Identify which cell holds the provided text, then report its [x, y] central coordinate. 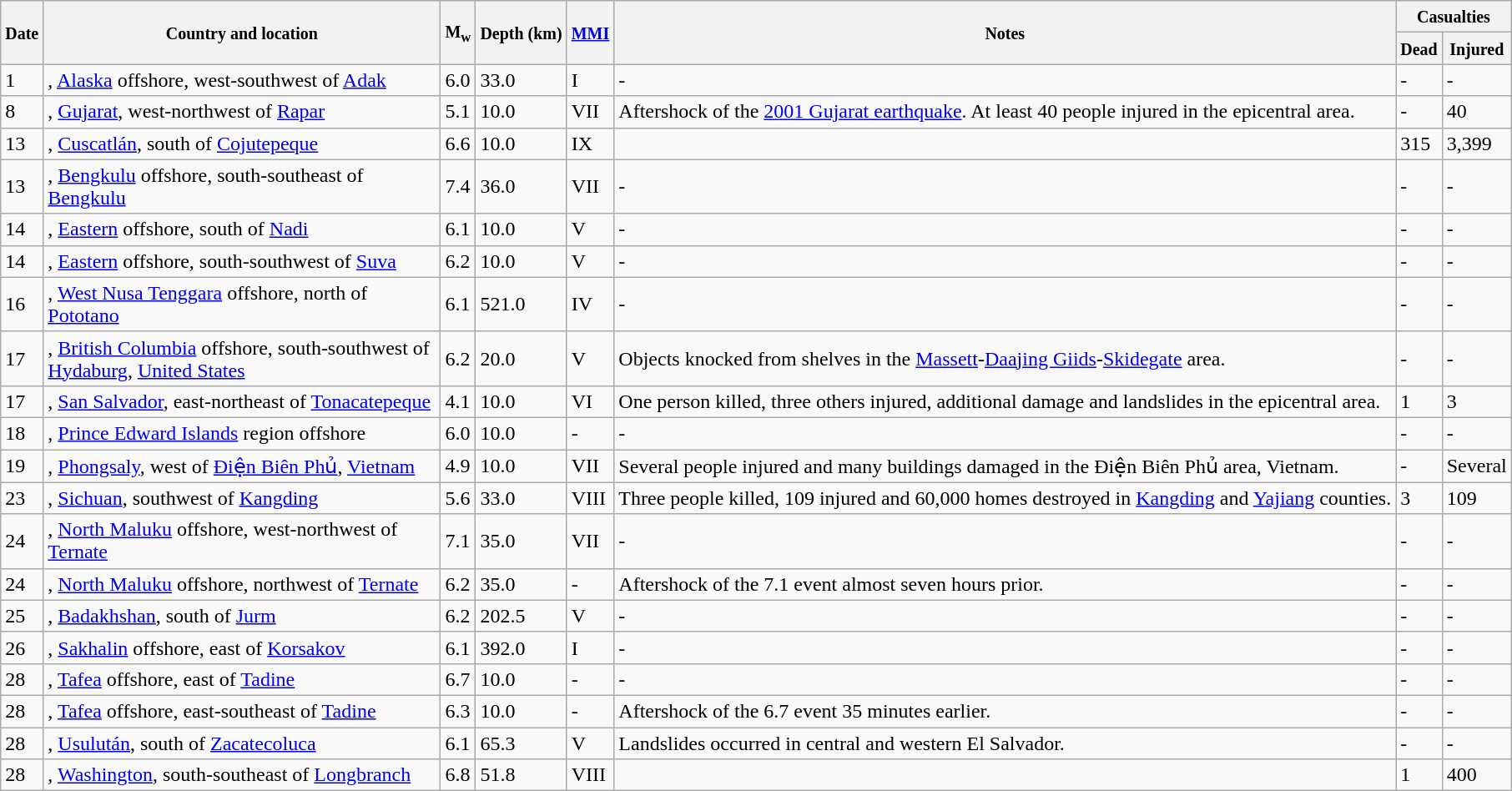
202.5 [521, 616]
, North Maluku offshore, northwest of Ternate [242, 584]
4.9 [458, 466]
, Eastern offshore, south of Nadi [242, 229]
Objects knocked from shelves in the Massett-Daajing Giids-Skidegate area. [1005, 359]
26 [22, 647]
, Sakhalin offshore, east of Korsakov [242, 647]
Aftershock of the 6.7 event 35 minutes earlier. [1005, 711]
One person killed, three others injured, additional damage and landslides in the epicentral area. [1005, 401]
6.6 [458, 144]
5.6 [458, 498]
, San Salvador, east-northeast of Tonacatepeque [242, 401]
19 [22, 466]
392.0 [521, 647]
51.8 [521, 775]
Several [1477, 466]
Several people injured and many buildings damaged in the Điện Biên Phủ area, Vietnam. [1005, 466]
5.1 [458, 112]
23 [22, 498]
Aftershock of the 7.1 event almost seven hours prior. [1005, 584]
, British Columbia offshore, south-southwest of Hydaburg, United States [242, 359]
Aftershock of the 2001 Gujarat earthquake. At least 40 people injured in the epicentral area. [1005, 112]
, North Maluku offshore, west-northwest of Ternate [242, 541]
400 [1477, 775]
, Washington, south-southeast of Longbranch [242, 775]
Landslides occurred in central and western El Salvador. [1005, 743]
Casualties [1454, 17]
, Cuscatlán, south of Cojutepeque [242, 144]
Injured [1477, 48]
Three people killed, 109 injured and 60,000 homes destroyed in Kangding and Yajiang counties. [1005, 498]
, West Nusa Tenggara offshore, north of Pototano [242, 304]
, Usulután, south of Zacatecoluca [242, 743]
109 [1477, 498]
6.8 [458, 775]
, Sichuan, southwest of Kangding [242, 498]
, Prince Edward Islands region offshore [242, 433]
Depth (km) [521, 33]
, Bengkulu offshore, south-southeast of Bengkulu [242, 187]
3,399 [1477, 144]
4.1 [458, 401]
20.0 [521, 359]
8 [22, 112]
, Gujarat, west-northwest of Rapar [242, 112]
IV [591, 304]
, Alaska offshore, west-southwest of Adak [242, 80]
Mw [458, 33]
40 [1477, 112]
Notes [1005, 33]
, Tafea offshore, east of Tadine [242, 679]
IX [591, 144]
521.0 [521, 304]
36.0 [521, 187]
, Tafea offshore, east-southeast of Tadine [242, 711]
VI [591, 401]
Date [22, 33]
Dead [1419, 48]
6.7 [458, 679]
MMI [591, 33]
, Eastern offshore, south-southwest of Suva [242, 261]
, Phongsaly, west of Điện Biên Phủ, Vietnam [242, 466]
16 [22, 304]
65.3 [521, 743]
25 [22, 616]
7.4 [458, 187]
315 [1419, 144]
, Badakhshan, south of Jurm [242, 616]
Country and location [242, 33]
7.1 [458, 541]
6.3 [458, 711]
18 [22, 433]
